Capture the cell that displays the provided text and extract its [x, y] central coordinate. 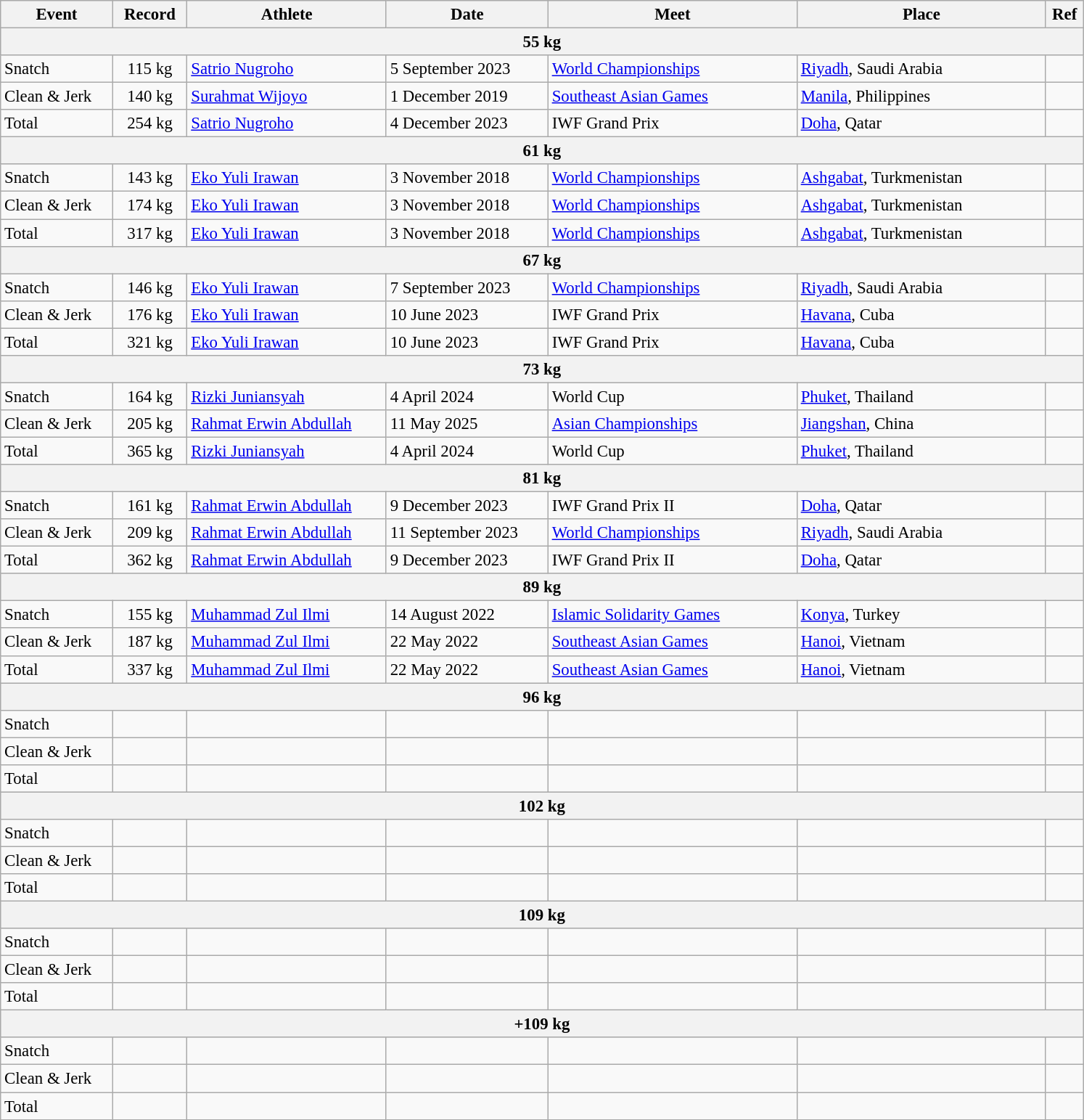
337 kg [149, 669]
161 kg [149, 506]
Place [921, 15]
Date [467, 15]
81 kg [542, 478]
365 kg [149, 451]
Jiangshan, China [921, 424]
321 kg [149, 342]
Manila, Philippines [921, 97]
Surahmat Wijoyo [287, 97]
5 September 2023 [467, 69]
109 kg [542, 915]
67 kg [542, 260]
317 kg [149, 233]
55 kg [542, 42]
Asian Championships [672, 424]
11 September 2023 [467, 533]
96 kg [542, 697]
1 December 2019 [467, 97]
187 kg [149, 642]
176 kg [149, 314]
4 December 2023 [467, 123]
205 kg [149, 424]
+109 kg [542, 1024]
115 kg [149, 69]
73 kg [542, 369]
61 kg [542, 151]
254 kg [149, 123]
Meet [672, 15]
209 kg [149, 533]
Athlete [287, 15]
Record [149, 15]
7 September 2023 [467, 287]
362 kg [149, 560]
Event [57, 15]
143 kg [149, 178]
155 kg [149, 615]
Ref [1064, 15]
14 August 2022 [467, 615]
174 kg [149, 205]
Islamic Solidarity Games [672, 615]
102 kg [542, 806]
89 kg [542, 587]
164 kg [149, 396]
140 kg [149, 97]
Konya, Turkey [921, 615]
146 kg [149, 287]
11 May 2025 [467, 424]
